Pinpoint the cell where the given text exists, returning its [X, Y] midpoint coordinate. 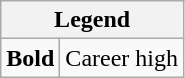
Career high [122, 58]
Legend [92, 20]
Bold [30, 58]
